Output the (X, Y) coordinate of the center of the cell containing the given text.  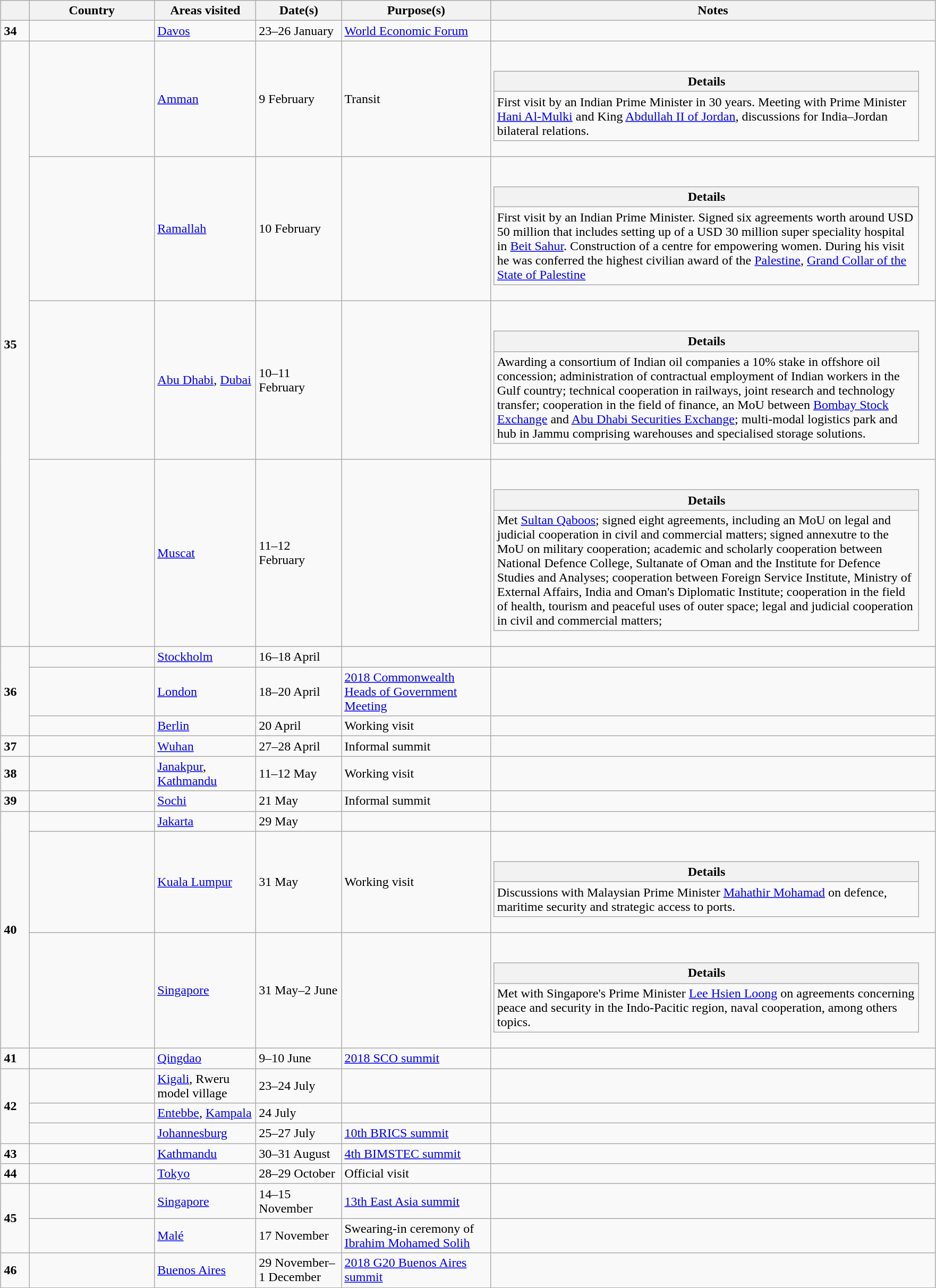
36 (15, 692)
Sochi (205, 801)
31 May (299, 882)
2018 Commonwealth Heads of Government Meeting (416, 692)
Malé (205, 1235)
23–26 January (299, 31)
44 (15, 1174)
40 (15, 929)
Entebbe, Kampala (205, 1113)
45 (15, 1218)
30–31 August (299, 1154)
9–10 June (299, 1058)
Official visit (416, 1174)
Transit (416, 99)
18–20 April (299, 692)
37 (15, 746)
10–11 February (299, 380)
Areas visited (205, 11)
Country (92, 11)
Davos (205, 31)
41 (15, 1058)
Tokyo (205, 1174)
28–29 October (299, 1174)
Amman (205, 99)
Abu Dhabi, Dubai (205, 380)
14–15 November (299, 1201)
11–12 February (299, 553)
London (205, 692)
Kathmandu (205, 1154)
13th East Asia summit (416, 1201)
Wuhan (205, 746)
27–28 April (299, 746)
21 May (299, 801)
10 February (299, 229)
23–24 July (299, 1086)
43 (15, 1154)
Discussions with Malaysian Prime Minister Mahathir Mohamad on defence, maritime security and strategic access to ports. (707, 899)
Qingdao (205, 1058)
20 April (299, 726)
Johannesburg (205, 1133)
Buenos Aires (205, 1270)
World Economic Forum (416, 31)
17 November (299, 1235)
34 (15, 31)
38 (15, 773)
46 (15, 1270)
Stockholm (205, 657)
25–27 July (299, 1133)
Berlin (205, 726)
29 May (299, 821)
10th BRICS summit (416, 1133)
16–18 April (299, 657)
Jakarta (205, 821)
39 (15, 801)
29 November–1 December (299, 1270)
Muscat (205, 553)
Swearing-in ceremony of Ibrahim Mohamed Solih (416, 1235)
Janakpur, Kathmandu (205, 773)
Ramallah (205, 229)
24 July (299, 1113)
Notes (713, 11)
31 May–2 June (299, 991)
Date(s) (299, 11)
9 February (299, 99)
Purpose(s) (416, 11)
Kigali, Rweru model village (205, 1086)
2018 SCO summit (416, 1058)
2018 G20 Buenos Aires summit (416, 1270)
42 (15, 1106)
11–12 May (299, 773)
Details Discussions with Malaysian Prime Minister Mahathir Mohamad on defence, maritime security and strategic access to ports. (713, 882)
35 (15, 344)
4th BIMSTEC summit (416, 1154)
Kuala Lumpur (205, 882)
